Identify which cell holds the provided text, then report its (X, Y) central coordinate. 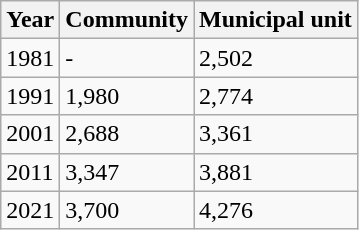
1991 (30, 96)
1,980 (127, 96)
3,881 (276, 172)
3,700 (127, 210)
2,774 (276, 96)
- (127, 58)
1981 (30, 58)
2,688 (127, 134)
4,276 (276, 210)
Municipal unit (276, 20)
2001 (30, 134)
2021 (30, 210)
Year (30, 20)
2,502 (276, 58)
2011 (30, 172)
Community (127, 20)
3,347 (127, 172)
3,361 (276, 134)
